Return the [X, Y] coordinate for the center point of the cell that contains the specified text.  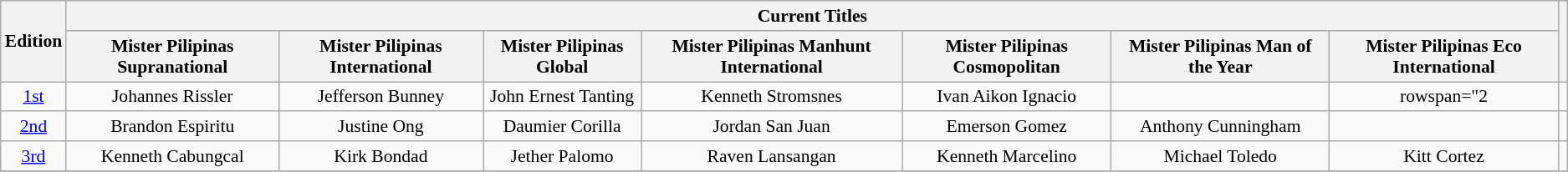
Jordan San Juan [772, 127]
Mister Pilipinas Manhunt International [772, 57]
Justine Ong [381, 127]
Current Titles [812, 16]
3rd [33, 156]
2nd [33, 127]
Mister Pilipinas Global [562, 57]
Jefferson Bunney [381, 97]
Anthony Cunningham [1221, 127]
rowspan="2 [1444, 97]
Kenneth Cabungcal [172, 156]
Raven Lansangan [772, 156]
Brandon Espiritu [172, 127]
Mister Pilipinas Eco International [1444, 57]
Mister Pilipinas Cosmopolitan [1007, 57]
Jether Palomo [562, 156]
Johannes Rissler [172, 97]
Kenneth Marcelino [1007, 156]
John Ernest Tanting [562, 97]
Mister Pilipinas International [381, 57]
Kitt Cortez [1444, 156]
Edition [33, 42]
1st [33, 97]
Daumier Corilla [562, 127]
Michael Toledo [1221, 156]
Emerson Gomez [1007, 127]
Ivan Aikon Ignacio [1007, 97]
Mister Pilipinas Supranational [172, 57]
Mister Pilipinas Man of the Year [1221, 57]
Kirk Bondad [381, 156]
Kenneth Stromsnes [772, 97]
